Locate the cell with the specified text and output its (X, Y) center coordinate. 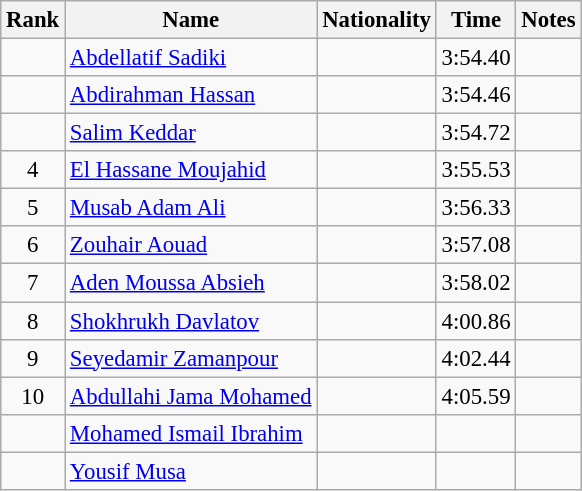
Name (191, 20)
3:54.72 (476, 133)
4:05.59 (476, 396)
3:57.08 (476, 245)
4 (33, 170)
Seyedamir Zamanpour (191, 358)
Shokhrukh Davlatov (191, 321)
Musab Adam Ali (191, 208)
Abdullahi Jama Mohamed (191, 396)
Nationality (376, 20)
Yousif Musa (191, 471)
Notes (548, 20)
Time (476, 20)
Zouhair Aouad (191, 245)
8 (33, 321)
Abdellatif Sadiki (191, 58)
Abdirahman Hassan (191, 95)
Aden Moussa Absieh (191, 283)
Mohamed Ismail Ibrahim (191, 433)
9 (33, 358)
5 (33, 208)
6 (33, 245)
10 (33, 396)
4:00.86 (476, 321)
3:58.02 (476, 283)
3:54.46 (476, 95)
7 (33, 283)
3:54.40 (476, 58)
4:02.44 (476, 358)
3:55.53 (476, 170)
Rank (33, 20)
El Hassane Moujahid (191, 170)
3:56.33 (476, 208)
Salim Keddar (191, 133)
